Determine the (x, y) coordinate at the center of the cell enclosing the given text.  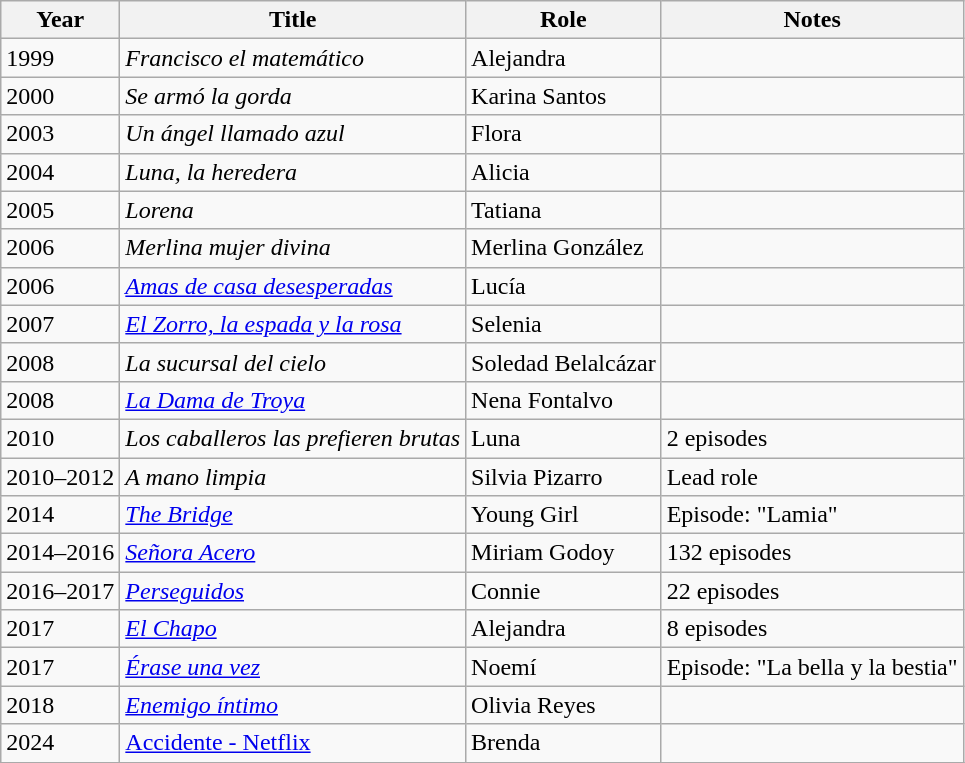
2014–2016 (60, 553)
2018 (60, 705)
Silvia Pizarro (564, 477)
2005 (60, 210)
2010 (60, 438)
Merlina González (564, 248)
Episode: "Lamia" (812, 515)
Notes (812, 20)
Accidente - Netflix (293, 743)
Señora Acero (293, 553)
Lead role (812, 477)
Un ángel llamado azul (293, 134)
2014 (60, 515)
El Zorro, la espada y la rosa (293, 324)
Connie (564, 591)
Flora (564, 134)
The Bridge (293, 515)
Merlina mujer divina (293, 248)
1999 (60, 58)
Lorena (293, 210)
Tatiana (564, 210)
Young Girl (564, 515)
8 episodes (812, 629)
Brenda (564, 743)
Enemigo íntimo (293, 705)
132 episodes (812, 553)
Amas de casa desesperadas (293, 286)
Soledad Belalcázar (564, 362)
Luna, la heredera (293, 172)
2010–2012 (60, 477)
Noemí (564, 667)
Selenia (564, 324)
Year (60, 20)
22 episodes (812, 591)
Lucía (564, 286)
Los caballeros las prefieren brutas (293, 438)
Luna (564, 438)
Alicia (564, 172)
Érase una vez (293, 667)
2024 (60, 743)
La Dama de Troya (293, 400)
A mano limpia (293, 477)
Olivia Reyes (564, 705)
Perseguidos (293, 591)
Francisco el matemático (293, 58)
2016–2017 (60, 591)
Nena Fontalvo (564, 400)
La sucursal del cielo (293, 362)
2007 (60, 324)
Title (293, 20)
Miriam Godoy (564, 553)
Role (564, 20)
Karina Santos (564, 96)
El Chapo (293, 629)
2000 (60, 96)
Se armó la gorda (293, 96)
2004 (60, 172)
2003 (60, 134)
2 episodes (812, 438)
Episode: "La bella y la bestia" (812, 667)
